Capture the cell that displays the provided text and extract its (x, y) central coordinate. 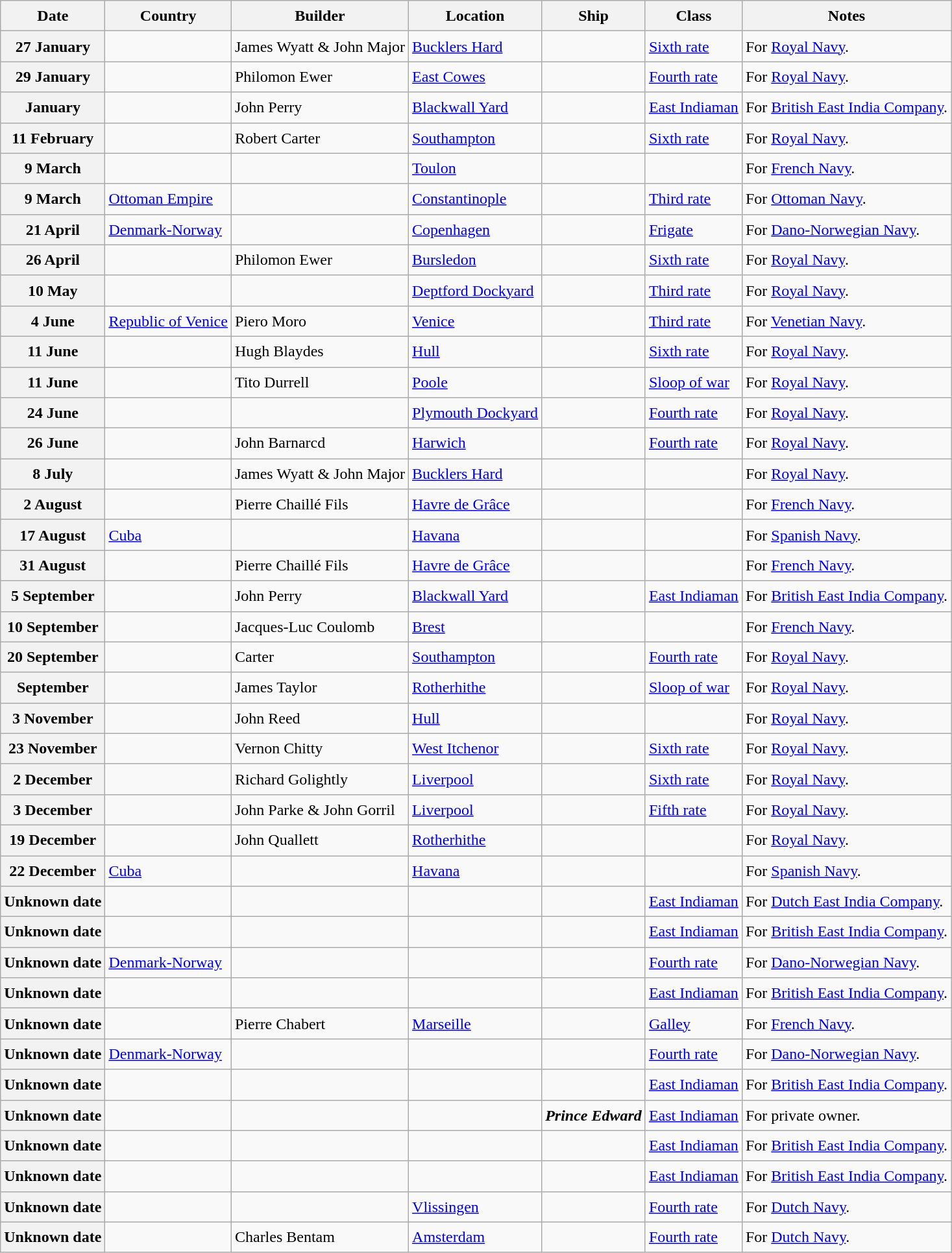
Carter (319, 657)
21 April (53, 230)
29 January (53, 77)
Toulon (475, 169)
Hugh Blaydes (319, 352)
8 July (53, 474)
For Ottoman Navy. (846, 199)
September (53, 688)
Country (169, 16)
2 August (53, 505)
10 May (53, 291)
3 November (53, 718)
Constantinople (475, 199)
Location (475, 16)
January (53, 108)
Pierre Chabert (319, 1024)
James Taylor (319, 688)
West Itchenor (475, 749)
Richard Golightly (319, 779)
For Dutch East India Company. (846, 902)
Robert Carter (319, 138)
2 December (53, 779)
Builder (319, 16)
22 December (53, 871)
Plymouth Dockyard (475, 413)
Frigate (693, 230)
23 November (53, 749)
26 April (53, 260)
Vernon Chitty (319, 749)
Copenhagen (475, 230)
27 January (53, 47)
Piero Moro (319, 321)
17 August (53, 535)
Class (693, 16)
Jacques-Luc Coulomb (319, 627)
Harwich (475, 444)
Notes (846, 16)
John Parke & John Gorril (319, 810)
East Cowes (475, 77)
4 June (53, 321)
31 August (53, 566)
Charles Bentam (319, 1237)
3 December (53, 810)
Amsterdam (475, 1237)
Fifth rate (693, 810)
For Venetian Navy. (846, 321)
John Quallett (319, 840)
Ottoman Empire (169, 199)
John Barnarcd (319, 444)
11 February (53, 138)
Galley (693, 1024)
20 September (53, 657)
Brest (475, 627)
John Reed (319, 718)
Tito Durrell (319, 383)
Prince Edward (594, 1115)
For private owner. (846, 1115)
Ship (594, 16)
Republic of Venice (169, 321)
Bursledon (475, 260)
Marseille (475, 1024)
Deptford Dockyard (475, 291)
26 June (53, 444)
24 June (53, 413)
Date (53, 16)
Poole (475, 383)
19 December (53, 840)
10 September (53, 627)
5 September (53, 596)
Vlissingen (475, 1207)
Venice (475, 321)
